From the cell containing the given text, extract its center point as (X, Y) coordinate. 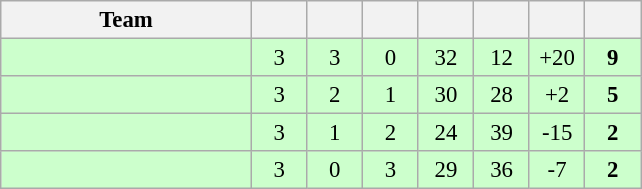
-7 (557, 170)
Team (126, 20)
+20 (557, 58)
24 (446, 133)
32 (446, 58)
9 (613, 58)
29 (446, 170)
-15 (557, 133)
+2 (557, 95)
36 (502, 170)
39 (502, 133)
28 (502, 95)
5 (613, 95)
30 (446, 95)
12 (502, 58)
